Output the [x, y] coordinate of the center of the cell containing the given text.  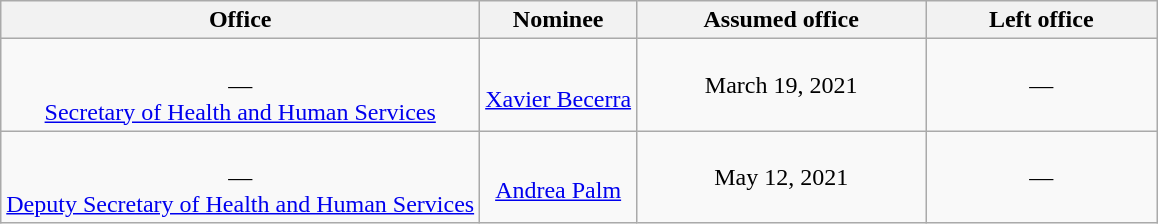
Assumed office [782, 20]
Office [240, 20]
Xavier Becerra [558, 85]
Andrea Palm [558, 177]
—Secretary of Health and Human Services [240, 85]
Nominee [558, 20]
March 19, 2021 [782, 85]
May 12, 2021 [782, 177]
—Deputy Secretary of Health and Human Services [240, 177]
Left office [1042, 20]
